Detect which cell encompasses the target text, then output its (x, y) center coordinate. 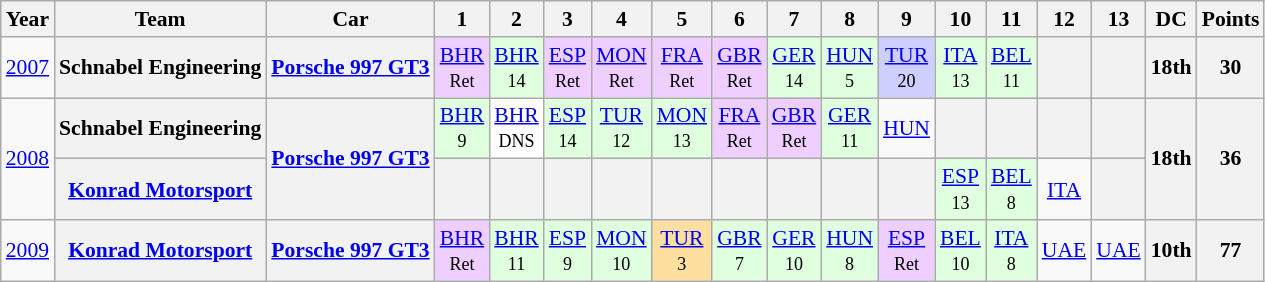
12 (1064, 19)
MON13 (682, 128)
GBR7 (740, 250)
5 (682, 19)
TUR20 (906, 68)
2008 (28, 159)
Team (160, 19)
ESP9 (568, 250)
ITA (1064, 190)
9 (906, 19)
BHRDNS (516, 128)
10th (1172, 250)
6 (740, 19)
HUN5 (850, 68)
TUR12 (622, 128)
10 (960, 19)
1 (462, 19)
2007 (28, 68)
BHR11 (516, 250)
2 (516, 19)
36 (1231, 159)
BEL11 (1012, 68)
ESP14 (568, 128)
BEL8 (1012, 190)
HUN8 (850, 250)
13 (1118, 19)
BHR9 (462, 128)
8 (850, 19)
Year (28, 19)
4 (622, 19)
2009 (28, 250)
7 (794, 19)
GER14 (794, 68)
77 (1231, 250)
Car (350, 19)
ITA8 (1012, 250)
DC (1172, 19)
3 (568, 19)
GER10 (794, 250)
ESP13 (960, 190)
Points (1231, 19)
GER11 (850, 128)
MON10 (622, 250)
TUR3 (682, 250)
HUN (906, 128)
30 (1231, 68)
BHR14 (516, 68)
BEL10 (960, 250)
ITA13 (960, 68)
MONRet (622, 68)
11 (1012, 19)
